Search for the cell housing the specified text and yield its (x, y) center coordinate. 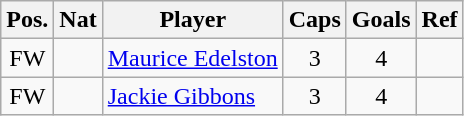
Nat (78, 20)
Goals (381, 20)
Caps (314, 20)
Player (192, 20)
Jackie Gibbons (192, 96)
Maurice Edelston (192, 58)
Ref (440, 20)
Pos. (28, 20)
